Scan for the cell matching the given text and deliver its [x, y] coordinate at center. 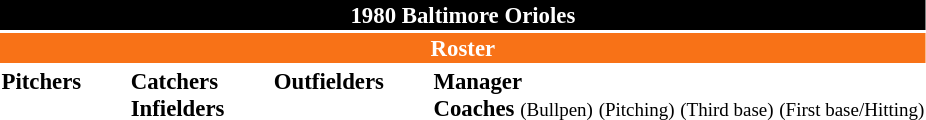
1980 Baltimore Orioles [463, 15]
Roster [463, 48]
